Scan for the cell matching the given text and deliver its (X, Y) coordinate at center. 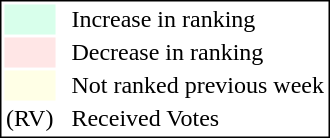
(RV) (29, 119)
Increase in ranking (198, 19)
Decrease in ranking (198, 53)
Received Votes (198, 119)
Not ranked previous week (198, 85)
